Find where the given text appears and provide that cell's center as (x, y) coordinate. 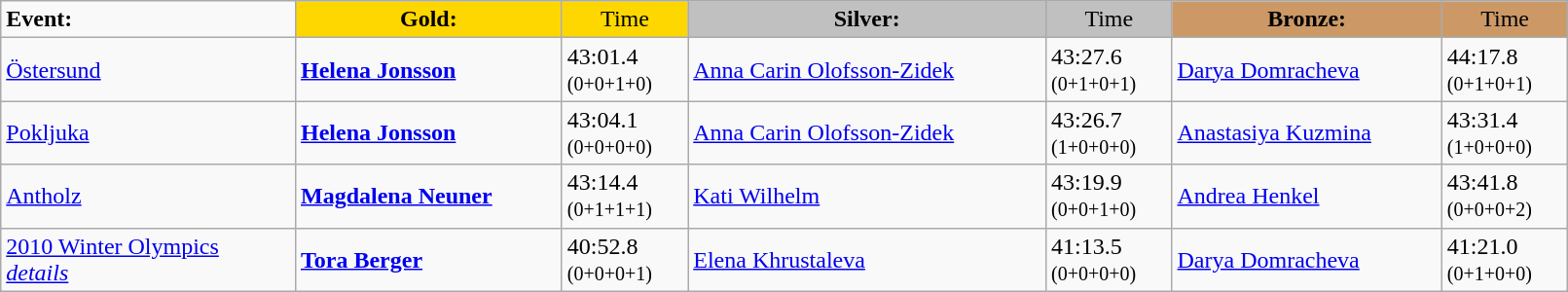
Antholz (148, 197)
43:14.4 (0+1+1+1) (625, 197)
41:21.0(0+1+0+0) (1505, 259)
43:31.4(1+0+0+0) (1505, 132)
Andrea Henkel (1306, 197)
43:19.9 (0+0+1+0) (1110, 197)
44:17.8(0+1+0+1) (1505, 70)
Event: (148, 19)
Kati Wilhelm (867, 197)
43:27.6(0+1+0+1) (1110, 70)
Tora Berger (428, 259)
40:52.8(0+0+0+1) (625, 259)
43:01.4(0+0+1+0) (625, 70)
41:13.5(0+0+0+0) (1110, 259)
Anastasiya Kuzmina (1306, 132)
Bronze: (1306, 19)
Gold: (428, 19)
2010 Winter Olympicsdetails (148, 259)
Elena Khrustaleva (867, 259)
Pokljuka (148, 132)
Silver: (867, 19)
43:04.1(0+0+0+0) (625, 132)
43:26.7 (1+0+0+0) (1110, 132)
Östersund (148, 70)
Magdalena Neuner (428, 197)
43:41.8(0+0+0+2) (1505, 197)
